Search for the cell housing the specified text and yield its [X, Y] center coordinate. 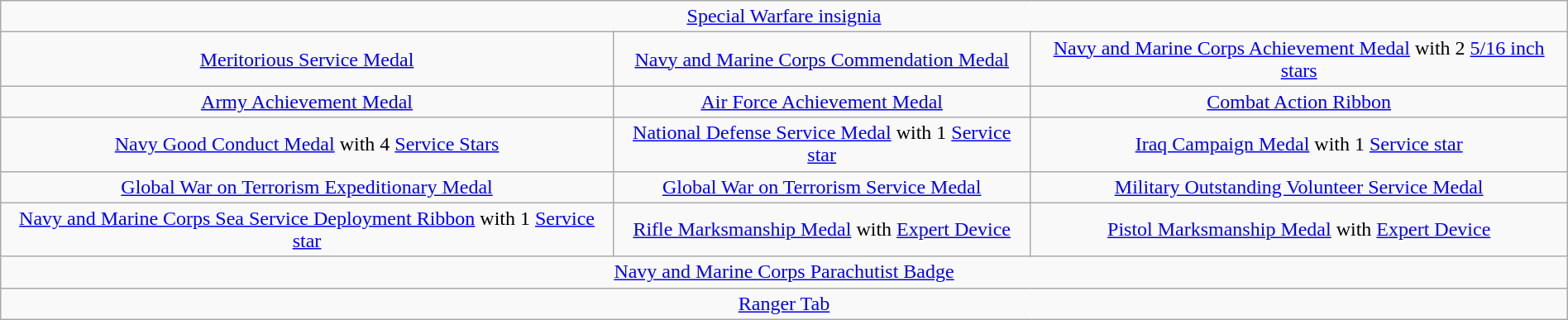
Navy and Marine Corps Parachutist Badge [784, 272]
National Defense Service Medal with 1 Service star [822, 144]
Air Force Achievement Medal [822, 102]
Iraq Campaign Medal with 1 Service star [1298, 144]
Pistol Marksmanship Medal with Expert Device [1298, 230]
Military Outstanding Volunteer Service Medal [1298, 187]
Global War on Terrorism Service Medal [822, 187]
Army Achievement Medal [308, 102]
Navy and Marine Corps Achievement Medal with 2 5/16 inch stars [1298, 60]
Navy and Marine Corps Sea Service Deployment Ribbon with 1 Service star [308, 230]
Ranger Tab [784, 303]
Rifle Marksmanship Medal with Expert Device [822, 230]
Special Warfare insignia [784, 17]
Global War on Terrorism Expeditionary Medal [308, 187]
Meritorious Service Medal [308, 60]
Combat Action Ribbon [1298, 102]
Navy Good Conduct Medal with 4 Service Stars [308, 144]
Navy and Marine Corps Commendation Medal [822, 60]
